Provide the (x, y) coordinate of the cell's center where the given text is located.  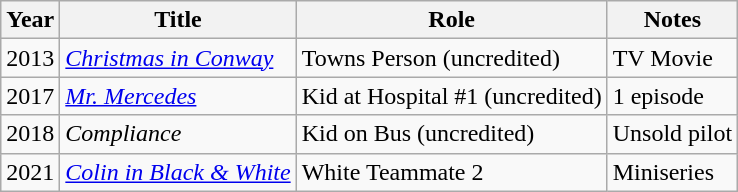
Mr. Mercedes (178, 96)
Role (452, 20)
Kid on Bus (uncredited) (452, 134)
2021 (30, 172)
Year (30, 20)
Unsold pilot (672, 134)
2013 (30, 58)
Christmas in Conway (178, 58)
2018 (30, 134)
TV Movie (672, 58)
White Teammate 2 (452, 172)
Kid at Hospital #1 (uncredited) (452, 96)
Notes (672, 20)
Miniseries (672, 172)
2017 (30, 96)
Title (178, 20)
Compliance (178, 134)
1 episode (672, 96)
Towns Person (uncredited) (452, 58)
Colin in Black & White (178, 172)
